Provide the (X, Y) coordinate of the cell's center where the given text is located.  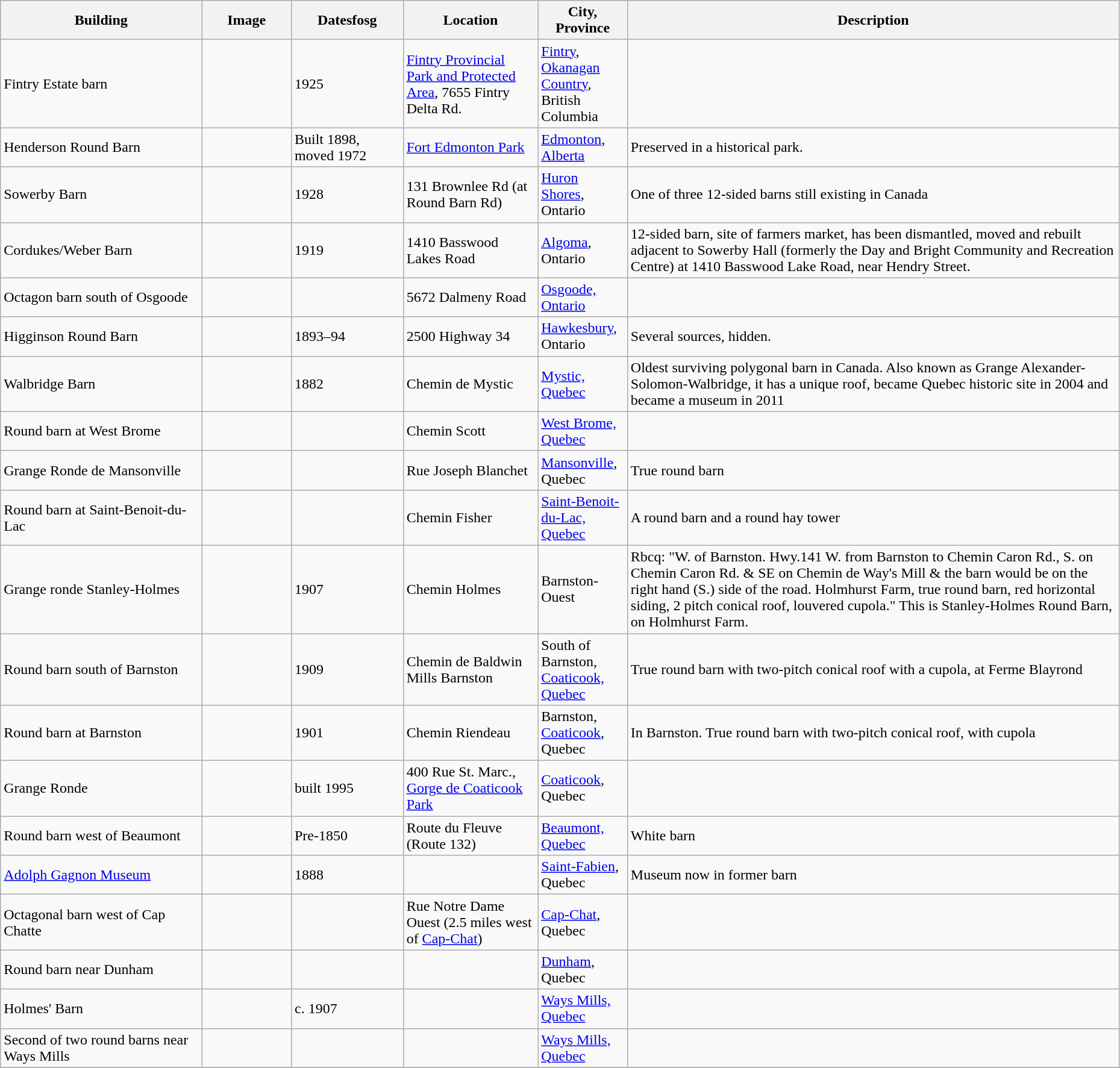
Round barn at West Brome (101, 431)
Fort Edmonton Park (471, 147)
Chemin Fisher (471, 517)
Rue Notre Dame Ouest (2.5 miles west of Cap-Chat) (471, 922)
131 Brownlee Rd (at Round Barn Rd) (471, 195)
1882 (347, 384)
Grange Ronde de Mansonville (101, 470)
South of Barnston, Coaticook, Quebec (583, 670)
Sowerby Barn (101, 195)
Holmes' Barn (101, 1008)
Octagonal barn west of Cap Chatte (101, 922)
Round barn near Dunham (101, 970)
Chemin de Baldwin Mills Barnston (471, 670)
Fintry Estate barn (101, 84)
West Brome, Quebec (583, 431)
Building (101, 20)
Saint-Benoit-du-Lac, Quebec (583, 517)
1909 (347, 670)
True round barn (873, 470)
Image (247, 20)
Built 1898, moved 1972 (347, 147)
Location (471, 20)
Datesfosg (347, 20)
5672 Dalmeny Road (471, 298)
Pre-1850 (347, 836)
Round barn at Saint-Benoit-du-Lac (101, 517)
1919 (347, 250)
Chemin Holmes (471, 589)
White barn (873, 836)
Mystic, Quebec (583, 384)
Second of two round barns near Ways Mills (101, 1048)
Description (873, 20)
City, Province (583, 20)
Edmonton, Alberta (583, 147)
Mansonville, Quebec (583, 470)
400 Rue St. Marc., Gorge de Coaticook Park (471, 789)
Fintry, Okanagan Country, British Columbia (583, 84)
Henderson Round Barn (101, 147)
Algoma, Ontario (583, 250)
Hawkesbury, Ontario (583, 336)
1893–94 (347, 336)
Chemin de Mystic (471, 384)
Osgoode, Ontario (583, 298)
Round barn west of Beaumont (101, 836)
Dunham, Quebec (583, 970)
Fintry Provincial Park and Protected Area, 7655 Fintry Delta Rd. (471, 84)
1888 (347, 875)
Beaumont, Quebec (583, 836)
Chemin Riendeau (471, 733)
c. 1907 (347, 1008)
Cap-Chat, Quebec (583, 922)
1901 (347, 733)
Barnston, Coaticook, Quebec (583, 733)
Cordukes/Weber Barn (101, 250)
Preserved in a historical park. (873, 147)
Grange ronde Stanley-Holmes (101, 589)
Coaticook, Quebec (583, 789)
Route du Fleuve (Route 132) (471, 836)
Adolph Gagnon Museum (101, 875)
Walbridge Barn (101, 384)
Higginson Round Barn (101, 336)
1907 (347, 589)
1410 Basswood Lakes Road (471, 250)
A round barn and a round hay tower (873, 517)
In Barnston. True round barn with two-pitch conical roof, with cupola (873, 733)
True round barn with two-pitch conical roof with a cupola, at Ferme Blayrond (873, 670)
Huron Shores, Ontario (583, 195)
1928 (347, 195)
Several sources, hidden. (873, 336)
Grange Ronde (101, 789)
1925 (347, 84)
built 1995 (347, 789)
Octagon barn south of Osgoode (101, 298)
Rue Joseph Blanchet (471, 470)
Saint-Fabien, Quebec (583, 875)
Round barn south of Barnston (101, 670)
2500 Highway 34 (471, 336)
Round barn at Barnston (101, 733)
Chemin Scott (471, 431)
One of three 12-sided barns still existing in Canada (873, 195)
Museum now in former barn (873, 875)
Barnston-Ouest (583, 589)
